Find where the given text appears and provide that cell's center as (x, y) coordinate. 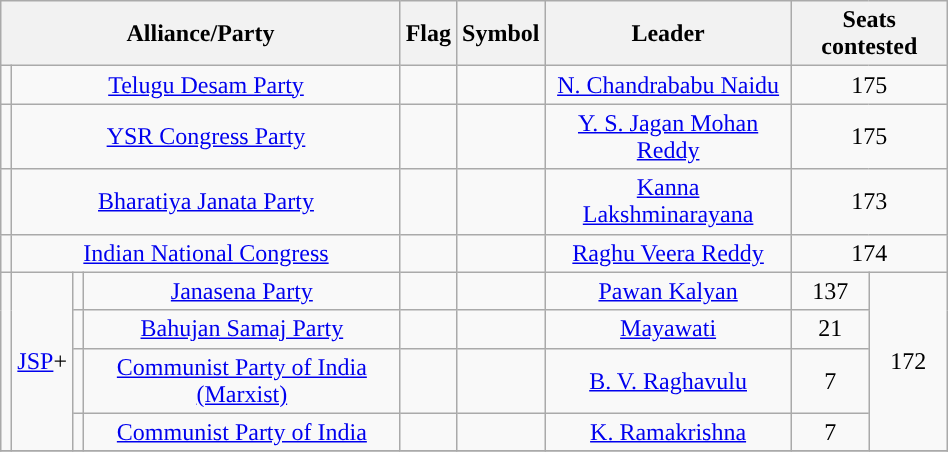
Raghu Veera Reddy (668, 253)
Bharatiya Janata Party (206, 202)
174 (869, 253)
Bahujan Samaj Party (242, 329)
Communist Party of India (Marxist) (242, 380)
N. Chandrababu Naidu (668, 85)
Symbol (501, 34)
YSR Congress Party (206, 136)
137 (830, 291)
Indian National Congress (206, 253)
Alliance/Party (200, 34)
Pawan Kalyan (668, 291)
Y. S. Jagan Mohan Reddy (668, 136)
Mayawati (668, 329)
172 (908, 362)
K. Ramakrishna (668, 432)
Communist Party of India (242, 432)
Janasena Party (242, 291)
Leader (668, 34)
Flag (428, 34)
JSP+ (42, 362)
173 (869, 202)
Kanna Lakshminarayana (668, 202)
Seats contested (869, 34)
21 (830, 329)
B. V. Raghavulu (668, 380)
Telugu Desam Party (206, 85)
